Determine the (X, Y) coordinate at the center of the cell enclosing the given text.  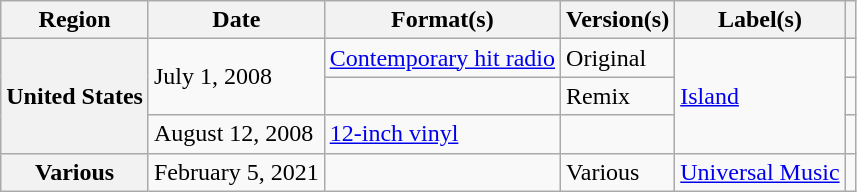
Format(s) (442, 20)
Remix (618, 96)
Island (760, 96)
Contemporary hit radio (442, 58)
July 1, 2008 (236, 77)
August 12, 2008 (236, 134)
Version(s) (618, 20)
Region (75, 20)
Original (618, 58)
February 5, 2021 (236, 172)
12-inch vinyl (442, 134)
Date (236, 20)
Universal Music (760, 172)
Label(s) (760, 20)
United States (75, 96)
